Identify which cell holds the provided text, then report its (X, Y) central coordinate. 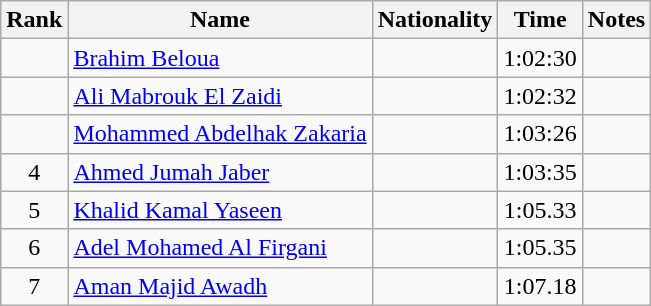
1:05.35 (540, 248)
Ahmed Jumah Jaber (220, 172)
Brahim Beloua (220, 58)
1:05.33 (540, 210)
Khalid Kamal Yaseen (220, 210)
Notes (616, 20)
Rank (34, 20)
Name (220, 20)
Aman Majid Awadh (220, 286)
4 (34, 172)
7 (34, 286)
1:07.18 (540, 286)
Nationality (435, 20)
1:03:35 (540, 172)
Mohammed Abdelhak Zakaria (220, 134)
6 (34, 248)
5 (34, 210)
Adel Mohamed Al Firgani (220, 248)
Time (540, 20)
1:03:26 (540, 134)
Ali Mabrouk El Zaidi (220, 96)
1:02:32 (540, 96)
1:02:30 (540, 58)
